Scan for the cell matching the given text and deliver its [x, y] coordinate at center. 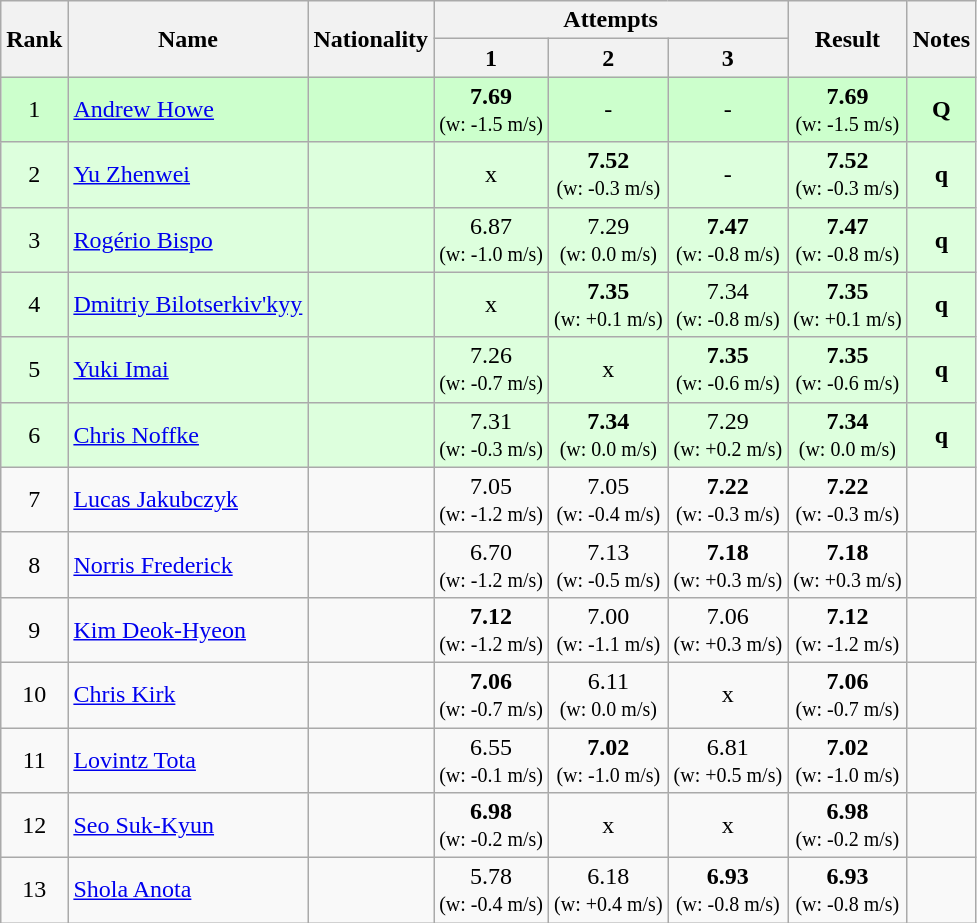
7.12(w: -1.2 m/s) [492, 630]
Nationality [371, 39]
7.35(w: -0.6 m/s) [728, 370]
6.81(w: +0.5 m/s) [728, 760]
Q [941, 110]
7.52 (w: -0.3 m/s) [848, 174]
Rank [34, 39]
7.06(w: -0.7 m/s) [492, 694]
Chris Kirk [188, 694]
Kim Deok-Hyeon [188, 630]
7.52(w: -0.3 m/s) [609, 174]
6.98 (w: -0.2 m/s) [848, 826]
Yu Zhenwei [188, 174]
4 [34, 304]
7.18(w: +0.3 m/s) [728, 564]
Attempts [611, 20]
13 [34, 890]
6.70(w: -1.2 m/s) [492, 564]
7.35 (w: -0.6 m/s) [848, 370]
7.47 (w: -0.8 m/s) [848, 240]
Notes [941, 39]
8 [34, 564]
7.31(w: -0.3 m/s) [492, 434]
7.47(w: -0.8 m/s) [728, 240]
6.93(w: -0.8 m/s) [728, 890]
9 [34, 630]
6.98(w: -0.2 m/s) [492, 826]
7.06 (w: -0.7 m/s) [848, 694]
5.78(w: -0.4 m/s) [492, 890]
5 [34, 370]
Dmitriy Bilotserkiv'kyy [188, 304]
7.34(w: -0.8 m/s) [728, 304]
7.02(w: -1.0 m/s) [609, 760]
Yuki Imai [188, 370]
7.06(w: +0.3 m/s) [728, 630]
Chris Noffke [188, 434]
6.93 (w: -0.8 m/s) [848, 890]
7.29(w: +0.2 m/s) [728, 434]
Rogério Bispo [188, 240]
10 [34, 694]
7.02 (w: -1.0 m/s) [848, 760]
12 [34, 826]
7.26(w: -0.7 m/s) [492, 370]
11 [34, 760]
6.18(w: +0.4 m/s) [609, 890]
7.34(w: 0.0 m/s) [609, 434]
7.12 (w: -1.2 m/s) [848, 630]
6.55(w: -0.1 m/s) [492, 760]
7.05(w: -1.2 m/s) [492, 500]
7.00(w: -1.1 m/s) [609, 630]
Andrew Howe [188, 110]
7.13(w: -0.5 m/s) [609, 564]
Result [848, 39]
7.29(w: 0.0 m/s) [609, 240]
7.35 (w: +0.1 m/s) [848, 304]
Lucas Jakubczyk [188, 500]
7.22(w: -0.3 m/s) [728, 500]
6.11(w: 0.0 m/s) [609, 694]
Lovintz Tota [188, 760]
Seo Suk-Kyun [188, 826]
7.18 (w: +0.3 m/s) [848, 564]
7.34 (w: 0.0 m/s) [848, 434]
Name [188, 39]
Shola Anota [188, 890]
7 [34, 500]
7.22 (w: -0.3 m/s) [848, 500]
7.69(w: -1.5 m/s) [492, 110]
7.69 (w: -1.5 m/s) [848, 110]
6 [34, 434]
7.35(w: +0.1 m/s) [609, 304]
Norris Frederick [188, 564]
7.05(w: -0.4 m/s) [609, 500]
6.87(w: -1.0 m/s) [492, 240]
